From the cell containing the given text, extract its center point as (X, Y) coordinate. 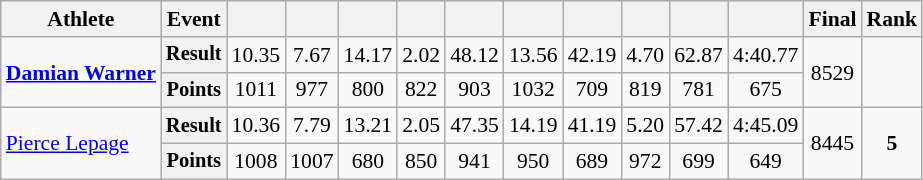
941 (474, 162)
7.79 (312, 126)
10.36 (256, 126)
Final (832, 19)
950 (534, 162)
14.17 (368, 55)
709 (592, 90)
5.20 (645, 126)
649 (766, 162)
42.19 (592, 55)
47.35 (474, 126)
Pierce Lepage (81, 144)
Athlete (81, 19)
822 (421, 90)
Damian Warner (81, 72)
2.05 (421, 126)
800 (368, 90)
Event (194, 19)
699 (698, 162)
62.87 (698, 55)
7.67 (312, 55)
4.70 (645, 55)
48.12 (474, 55)
781 (698, 90)
2.02 (421, 55)
689 (592, 162)
13.56 (534, 55)
41.19 (592, 126)
903 (474, 90)
4:40.77 (766, 55)
8529 (832, 72)
57.42 (698, 126)
1007 (312, 162)
8445 (832, 144)
972 (645, 162)
977 (312, 90)
10.35 (256, 55)
850 (421, 162)
5 (892, 144)
675 (766, 90)
1032 (534, 90)
1011 (256, 90)
4:45.09 (766, 126)
819 (645, 90)
1008 (256, 162)
14.19 (534, 126)
Rank (892, 19)
680 (368, 162)
13.21 (368, 126)
